Determine the (x, y) coordinate at the center of the cell enclosing the given text.  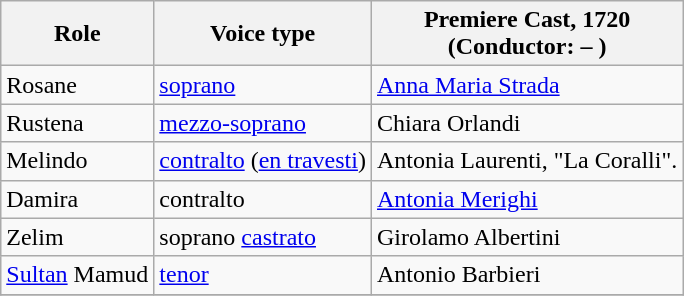
soprano castrato (263, 237)
Rosane (78, 85)
Rustena (78, 123)
Anna Maria Strada (526, 85)
Antonia Merighi (526, 199)
Premiere Cast, 1720(Conductor: – ) (526, 34)
Girolamo Albertini (526, 237)
Damira (78, 199)
tenor (263, 275)
Voice type (263, 34)
Sultan Mamud (78, 275)
Role (78, 34)
Melindo (78, 161)
Chiara Orlandi (526, 123)
Antonia Laurenti, "La Coralli". (526, 161)
mezzo-soprano (263, 123)
contralto (en travesti) (263, 161)
contralto (263, 199)
soprano (263, 85)
Zelim (78, 237)
Antonio Barbieri (526, 275)
